Identify which cell holds the provided text, then report its [X, Y] central coordinate. 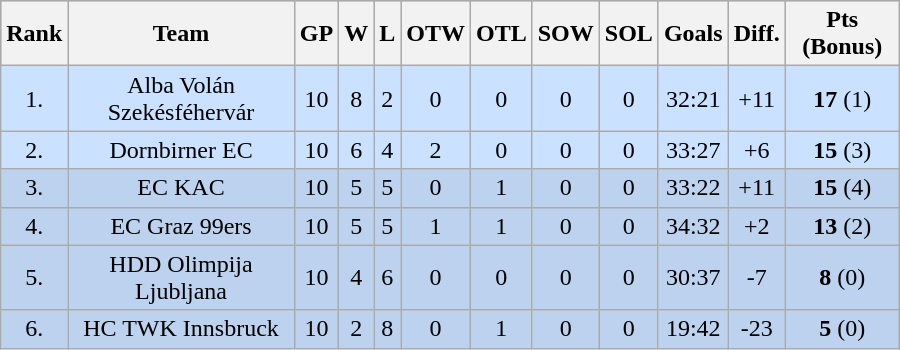
EC KAC [181, 188]
33:22 [693, 188]
8 (0) [842, 278]
Diff. [756, 34]
SOL [628, 34]
GP [316, 34]
34:32 [693, 226]
-7 [756, 278]
19:42 [693, 329]
15 (4) [842, 188]
17 (1) [842, 98]
Rank [34, 34]
15 (3) [842, 150]
HC TWK Innsbruck [181, 329]
L [388, 34]
5 (0) [842, 329]
+6 [756, 150]
33:27 [693, 150]
13 (2) [842, 226]
SOW [566, 34]
Alba Volán Szekésféhervár [181, 98]
OTL [501, 34]
4. [34, 226]
+2 [756, 226]
5. [34, 278]
EC Graz 99ers [181, 226]
32:21 [693, 98]
Dornbirner EC [181, 150]
30:37 [693, 278]
W [356, 34]
6. [34, 329]
1. [34, 98]
2. [34, 150]
Goals [693, 34]
HDD Olimpija Ljubljana [181, 278]
Pts (Bonus) [842, 34]
3. [34, 188]
-23 [756, 329]
Team [181, 34]
OTW [436, 34]
